Locate the cell with the specified text and output its (x, y) center coordinate. 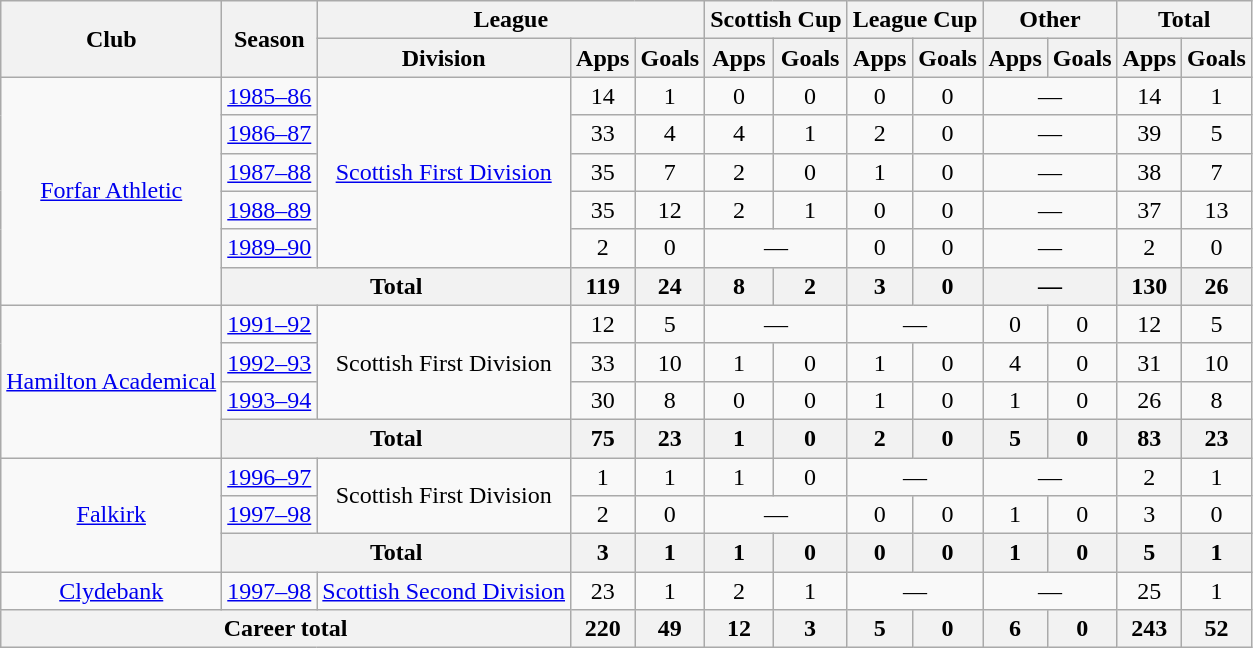
83 (1149, 438)
24 (670, 286)
30 (603, 400)
Falkirk (112, 515)
13 (1217, 210)
243 (1149, 629)
220 (603, 629)
75 (603, 438)
League (511, 20)
Forfar Athletic (112, 191)
38 (1149, 172)
6 (1015, 629)
Clydebank (112, 591)
1989–90 (270, 248)
1996–97 (270, 477)
37 (1149, 210)
1992–93 (270, 362)
Hamilton Academical (112, 381)
Scottish Cup (776, 20)
1988–89 (270, 210)
League Cup (915, 20)
1993–94 (270, 400)
49 (670, 629)
Division (444, 58)
31 (1149, 362)
119 (603, 286)
Scottish Second Division (444, 591)
Club (112, 39)
1987–88 (270, 172)
1986–87 (270, 134)
Other (1050, 20)
39 (1149, 134)
Season (270, 39)
Career total (286, 629)
52 (1217, 629)
1985–86 (270, 96)
130 (1149, 286)
1991–92 (270, 324)
25 (1149, 591)
